Pinpoint the cell where the given text exists, returning its (x, y) midpoint coordinate. 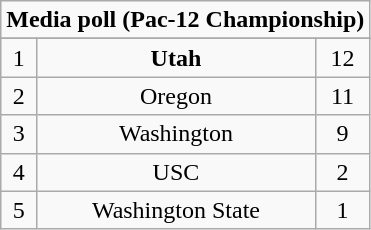
3 (19, 134)
11 (342, 96)
Media poll (Pac-12 Championship) (186, 20)
Washington (176, 134)
Washington State (176, 210)
USC (176, 172)
Utah (176, 58)
5 (19, 210)
12 (342, 58)
9 (342, 134)
Oregon (176, 96)
4 (19, 172)
